Output the (X, Y) coordinate of the center of the cell containing the given text.  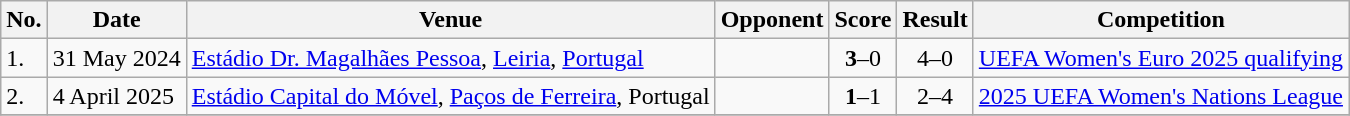
Estádio Dr. Magalhães Pessoa, Leiria, Portugal (450, 58)
Date (116, 20)
No. (24, 20)
Competition (1160, 20)
Score (863, 20)
UEFA Women's Euro 2025 qualifying (1160, 58)
Estádio Capital do Móvel, Paços de Ferreira, Portugal (450, 96)
2. (24, 96)
Result (935, 20)
2–4 (935, 96)
Venue (450, 20)
Opponent (772, 20)
4–0 (935, 58)
31 May 2024 (116, 58)
3–0 (863, 58)
1. (24, 58)
1–1 (863, 96)
4 April 2025 (116, 96)
2025 UEFA Women's Nations League (1160, 96)
